Locate the cell with the specified text and output its (X, Y) center coordinate. 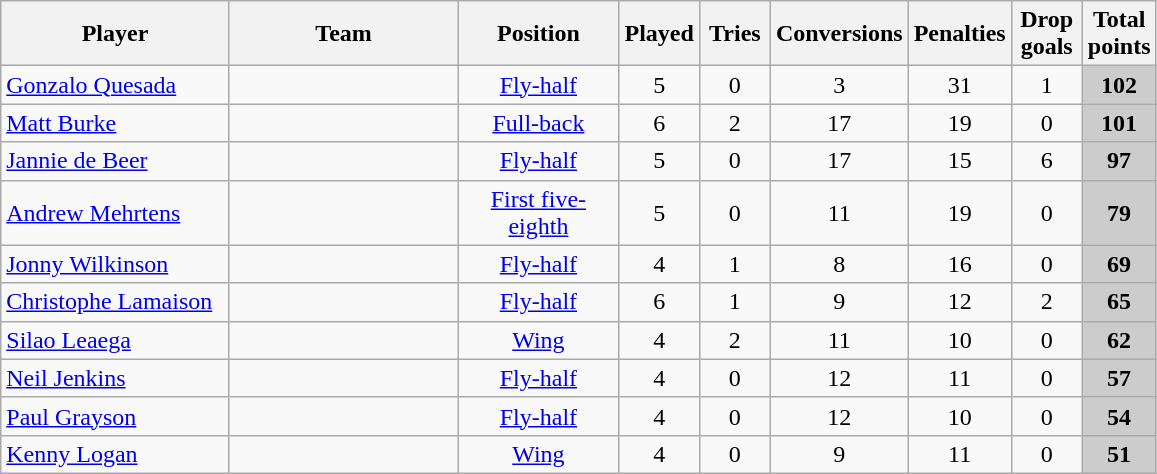
69 (1119, 264)
102 (1119, 85)
Jonny Wilkinson (116, 264)
Penalties (960, 34)
First five-eighth (538, 212)
Tries (734, 34)
Paul Grayson (116, 416)
65 (1119, 302)
Full-back (538, 123)
Gonzalo Quesada (116, 85)
31 (960, 85)
Team (344, 34)
Andrew Mehrtens (116, 212)
Position (538, 34)
Neil Jenkins (116, 378)
51 (1119, 454)
101 (1119, 123)
57 (1119, 378)
Matt Burke (116, 123)
79 (1119, 212)
Player (116, 34)
97 (1119, 161)
Silao Leaega (116, 340)
Played (659, 34)
Conversions (839, 34)
16 (960, 264)
54 (1119, 416)
8 (839, 264)
3 (839, 85)
15 (960, 161)
Total points (1119, 34)
Christophe Lamaison (116, 302)
Jannie de Beer (116, 161)
Drop goals (1046, 34)
Kenny Logan (116, 454)
62 (1119, 340)
